Return the (X, Y) coordinate for the center point of the cell that contains the specified text.  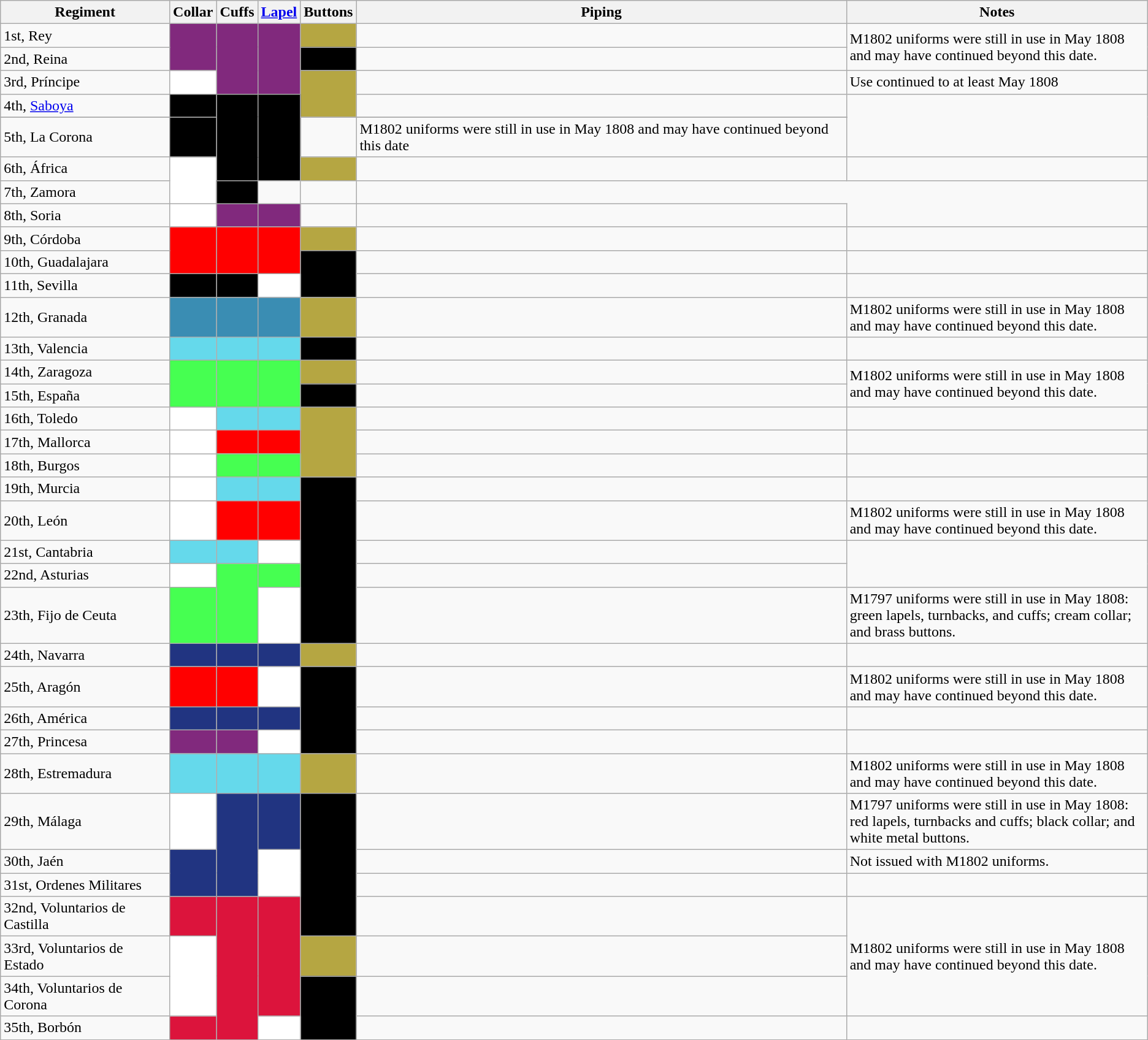
12th, Granada (85, 316)
29th, Málaga (85, 822)
1st, Rey (85, 36)
Buttons (329, 12)
7th, Zamora (85, 192)
30th, Jaén (85, 862)
5th, La Corona (85, 137)
35th, Borbón (85, 1028)
17th, Mallorca (85, 442)
4th, Saboya (85, 105)
32nd, Voluntarios de Castilla (85, 916)
22nd, Asturias (85, 575)
18th, Burgos (85, 465)
26th, América (85, 718)
3rd, Príncipe (85, 82)
25th, Aragón (85, 687)
20th, León (85, 520)
Collar (193, 12)
24th, Navarra (85, 655)
9th, Córdoba (85, 239)
33rd, Voluntarios de Estado (85, 957)
M1802 uniforms were still in use in May 1808 and may have continued beyond this date (601, 137)
M1797 uniforms were still in use in May 1808: green lapels, turnbacks, and cuffs; cream collar; and brass buttons. (997, 615)
M1797 uniforms were still in use in May 1808: red lapels, turnbacks and cuffs; black collar; and white metal buttons. (997, 822)
14th, Zaragoza (85, 372)
8th, Soria (85, 215)
10th, Guadalajara (85, 262)
19th, Murcia (85, 489)
Notes (997, 12)
Piping (601, 12)
31st, Ordenes Militares (85, 885)
Use continued to at least May 1808 (997, 82)
2nd, Reina (85, 59)
23th, Fijo de Ceuta (85, 615)
6th, África (85, 169)
27th, Princesa (85, 741)
Not issued with M1802 uniforms. (997, 862)
21st, Cantabria (85, 552)
34th, Voluntarios de Corona (85, 996)
Lapel (279, 12)
Regiment (85, 12)
15th, España (85, 396)
Cuffs (237, 12)
16th, Toledo (85, 419)
28th, Estremadura (85, 773)
13th, Valencia (85, 349)
11th, Sevilla (85, 285)
